Pinpoint the cell where the given text exists, returning its [x, y] midpoint coordinate. 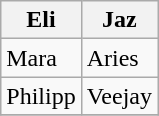
Eli [41, 20]
Aries [119, 58]
Veejay [119, 96]
Mara [41, 58]
Philipp [41, 96]
Jaz [119, 20]
